Locate the cell with the specified text and output its (X, Y) center coordinate. 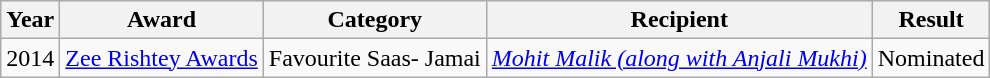
Award (162, 20)
Result (931, 20)
Mohit Malik (along with Anjali Mukhi) (679, 58)
Recipient (679, 20)
Zee Rishtey Awards (162, 58)
Year (30, 20)
Favourite Saas- Jamai (374, 58)
2014 (30, 58)
Nominated (931, 58)
Category (374, 20)
